Return (x, y) of the center of cell containing provided text 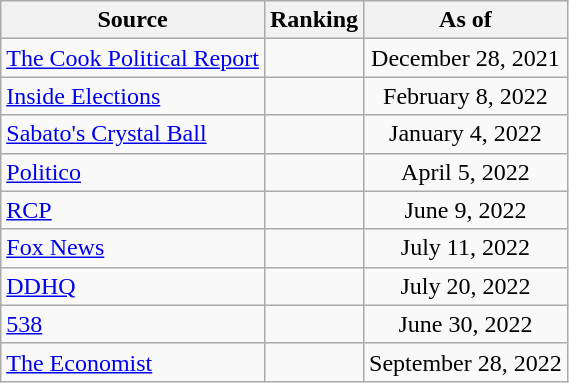
Sabato's Crystal Ball (133, 134)
The Economist (133, 362)
Inside Elections (133, 96)
September 28, 2022 (466, 362)
As of (466, 20)
538 (133, 324)
April 5, 2022 (466, 172)
The Cook Political Report (133, 58)
July 20, 2022 (466, 286)
July 11, 2022 (466, 248)
Politico (133, 172)
January 4, 2022 (466, 134)
June 30, 2022 (466, 324)
February 8, 2022 (466, 96)
DDHQ (133, 286)
Source (133, 20)
Ranking (314, 20)
RCP (133, 210)
June 9, 2022 (466, 210)
Fox News (133, 248)
December 28, 2021 (466, 58)
